Return (x, y) of the center of cell containing provided text 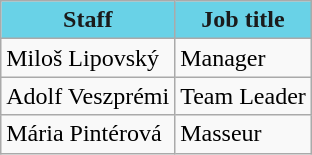
Job title (244, 20)
Staff (88, 20)
Manager (244, 58)
Mária Pintérová (88, 134)
Miloš Lipovský (88, 58)
Team Leader (244, 96)
Adolf Veszprémi (88, 96)
Masseur (244, 134)
